Detect which cell encompasses the target text, then output its [X, Y] center coordinate. 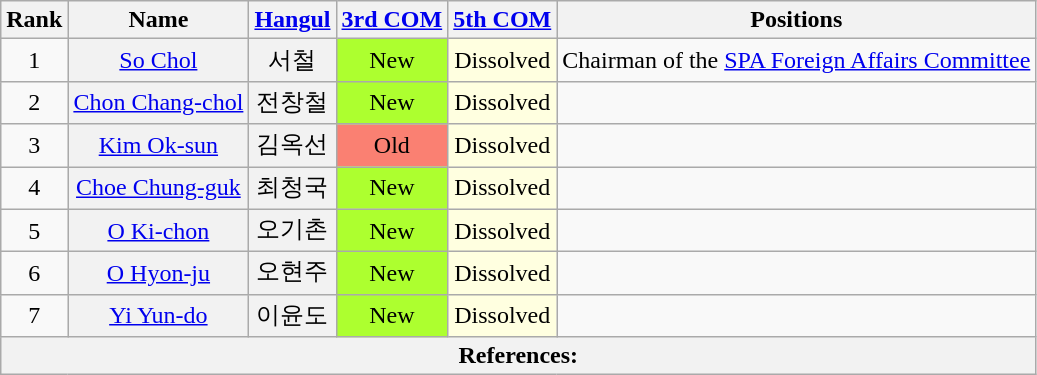
Kim Ok-sun [158, 146]
Choe Chung-guk [158, 188]
Hangul [292, 20]
O Ki-chon [158, 230]
Yi Yun-do [158, 316]
Positions [796, 20]
5 [34, 230]
Name [158, 20]
4 [34, 188]
오기촌 [292, 230]
So Chol [158, 60]
References: [518, 356]
서철 [292, 60]
이윤도 [292, 316]
O Hyon-ju [158, 274]
Old [392, 146]
최청국 [292, 188]
3rd COM [392, 20]
Rank [34, 20]
1 [34, 60]
Chairman of the SPA Foreign Affairs Committee [796, 60]
오현주 [292, 274]
6 [34, 274]
전창철 [292, 102]
7 [34, 316]
3 [34, 146]
김옥선 [292, 146]
2 [34, 102]
Chon Chang-chol [158, 102]
5th COM [502, 20]
